Find where the given text appears and provide that cell's center as (x, y) coordinate. 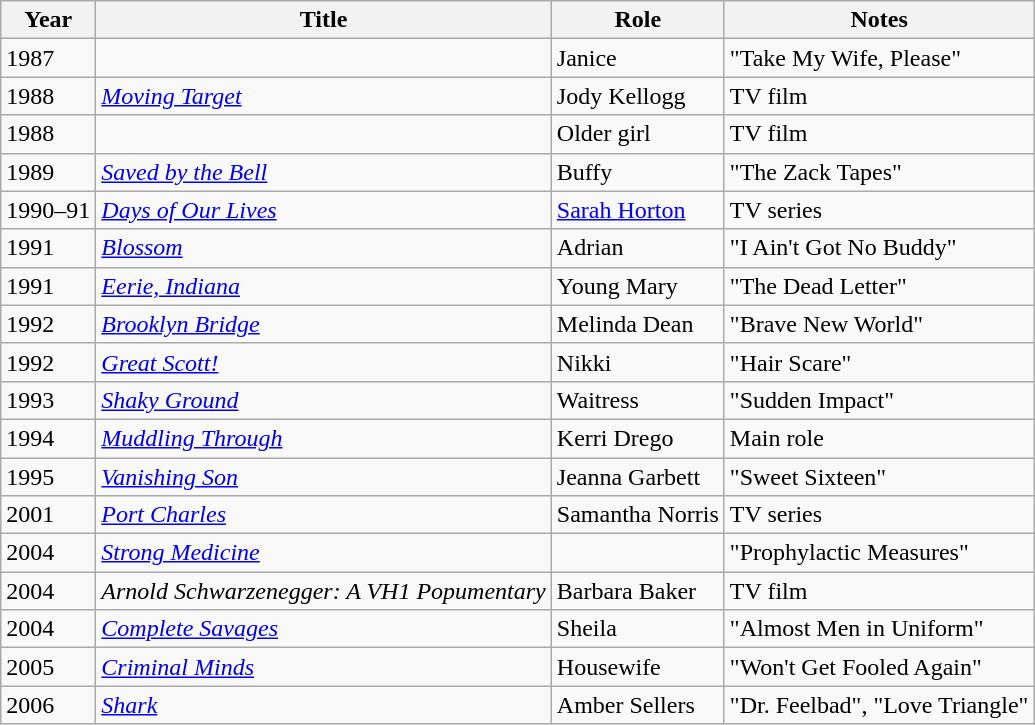
Great Scott! (324, 362)
Days of Our Lives (324, 210)
Buffy (638, 172)
"Prophylactic Measures" (879, 553)
Shaky Ground (324, 400)
Title (324, 20)
1993 (48, 400)
Older girl (638, 134)
"Sudden Impact" (879, 400)
Notes (879, 20)
Nikki (638, 362)
Moving Target (324, 96)
Janice (638, 58)
Samantha Norris (638, 515)
Kerri Drego (638, 438)
"Almost Men in Uniform" (879, 629)
"Sweet Sixteen" (879, 477)
2006 (48, 705)
Waitress (638, 400)
"The Zack Tapes" (879, 172)
Young Mary (638, 286)
"The Dead Letter" (879, 286)
Role (638, 20)
1989 (48, 172)
Muddling Through (324, 438)
2005 (48, 667)
Strong Medicine (324, 553)
Complete Savages (324, 629)
1994 (48, 438)
Housewife (638, 667)
Saved by the Bell (324, 172)
1990–91 (48, 210)
Amber Sellers (638, 705)
Brooklyn Bridge (324, 324)
Criminal Minds (324, 667)
Arnold Schwarzenegger: A VH1 Popumentary (324, 591)
Eerie, Indiana (324, 286)
Barbara Baker (638, 591)
"Dr. Feelbad", "Love Triangle" (879, 705)
Year (48, 20)
"I Ain't Got No Buddy" (879, 248)
"Won't Get Fooled Again" (879, 667)
Sarah Horton (638, 210)
Sheila (638, 629)
2001 (48, 515)
1987 (48, 58)
Melinda Dean (638, 324)
"Hair Scare" (879, 362)
Adrian (638, 248)
Shark (324, 705)
Blossom (324, 248)
Main role (879, 438)
"Brave New World" (879, 324)
Port Charles (324, 515)
Vanishing Son (324, 477)
1995 (48, 477)
Jeanna Garbett (638, 477)
"Take My Wife, Please" (879, 58)
Jody Kellogg (638, 96)
